Search for the cell housing the specified text and yield its [x, y] center coordinate. 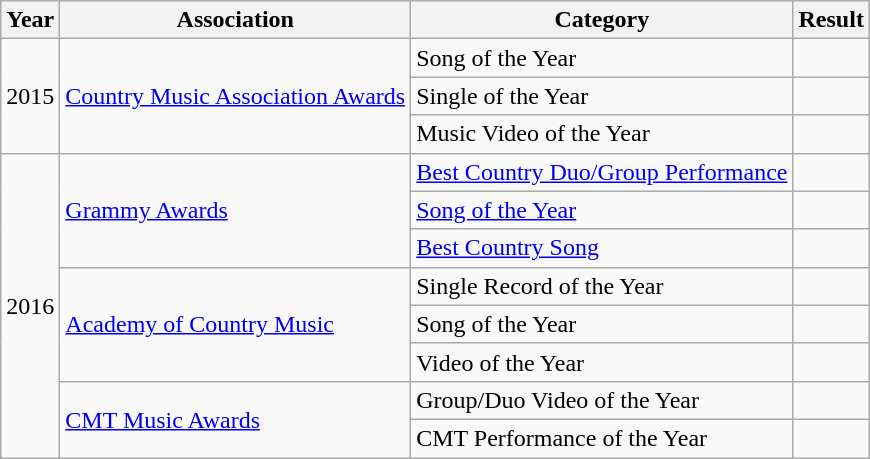
Best Country Duo/Group Performance [602, 172]
2016 [30, 305]
Year [30, 20]
Association [236, 20]
Grammy Awards [236, 210]
Video of the Year [602, 362]
Category [602, 20]
CMT Performance of the Year [602, 438]
Music Video of the Year [602, 134]
Single Record of the Year [602, 286]
Country Music Association Awards [236, 96]
2015 [30, 96]
Group/Duo Video of the Year [602, 400]
Single of the Year [602, 96]
Best Country Song [602, 248]
CMT Music Awards [236, 419]
Result [831, 20]
Academy of Country Music [236, 324]
